Determine the (X, Y) coordinate at the center of the cell enclosing the given text.  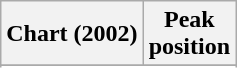
Chart (2002) (72, 34)
Peakposition (189, 34)
